Return the [X, Y] coordinate for the center point of the cell that contains the specified text.  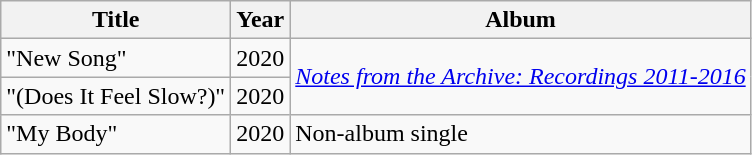
Notes from the Archive: Recordings 2011-2016 [520, 77]
Non-album single [520, 134]
Title [116, 20]
"My Body" [116, 134]
"(Does It Feel Slow?)" [116, 96]
Year [260, 20]
"New Song" [116, 58]
Album [520, 20]
